Capture the cell that displays the provided text and extract its [x, y] central coordinate. 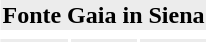
Fonte Gaia in Siena [104, 15]
